Search for the cell housing the specified text and yield its (X, Y) center coordinate. 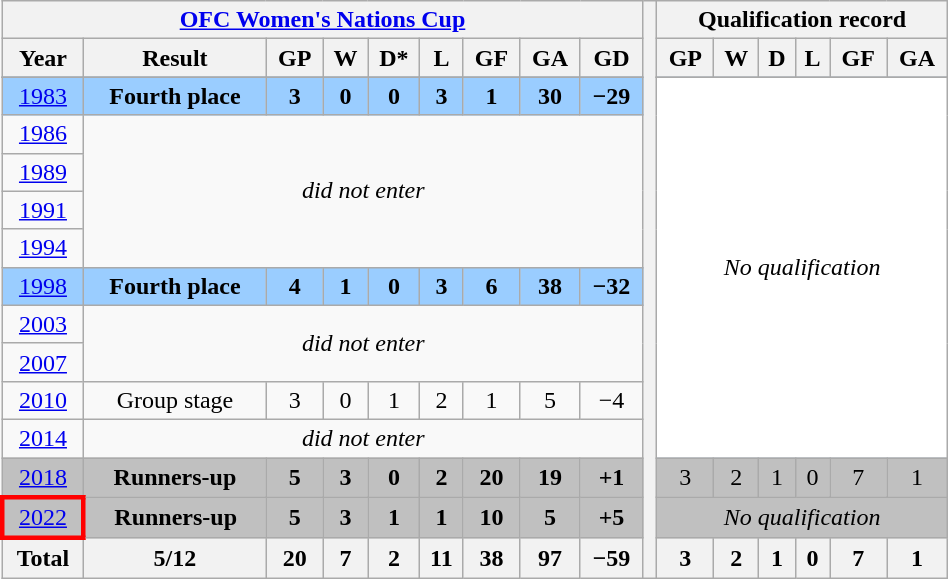
D* (394, 58)
5/12 (176, 558)
30 (550, 96)
2010 (42, 400)
1989 (42, 172)
2022 (42, 518)
D (777, 58)
1991 (42, 210)
2007 (42, 362)
2018 (42, 478)
Year (42, 58)
1986 (42, 134)
4 (294, 286)
Group stage (176, 400)
1998 (42, 286)
Result (176, 58)
−29 (611, 96)
2014 (42, 438)
+1 (611, 478)
10 (492, 518)
GD (611, 58)
19 (550, 478)
Qualification record (802, 20)
−32 (611, 286)
6 (492, 286)
OFC Women's Nations Cup (322, 20)
Total (42, 558)
11 (442, 558)
−59 (611, 558)
−4 (611, 400)
1983 (42, 96)
1994 (42, 248)
2003 (42, 324)
+5 (611, 518)
97 (550, 558)
